Locate the cell with the specified text and output its [x, y] center coordinate. 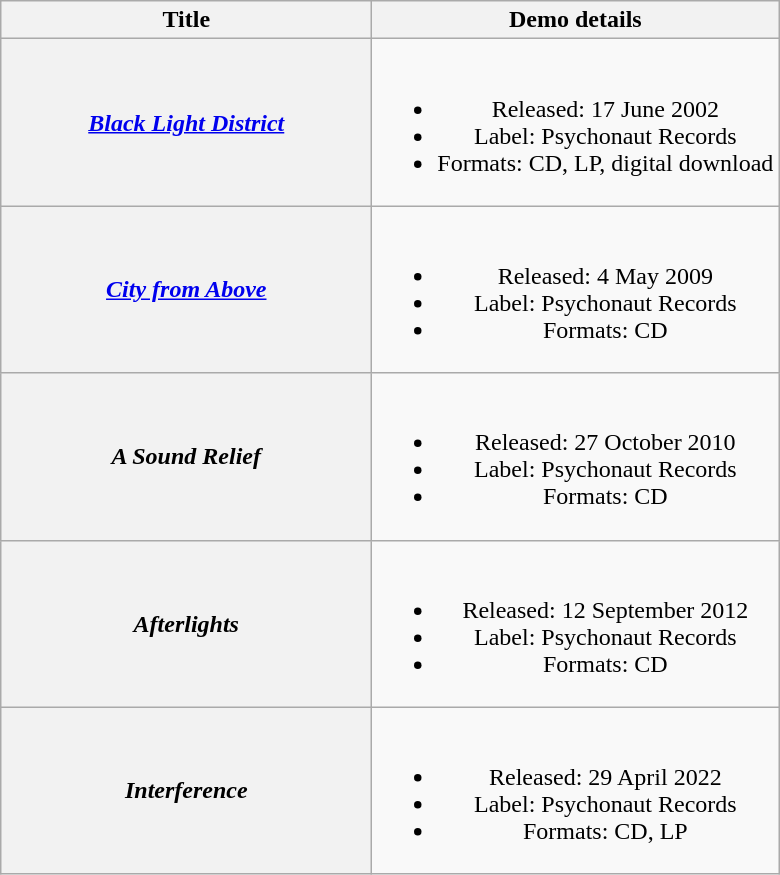
Released: 12 September 2012Label: Psychonaut RecordsFormats: CD [576, 624]
Released: 4 May 2009Label: Psychonaut RecordsFormats: CD [576, 290]
Released: 17 June 2002Label: Psychonaut RecordsFormats: CD, LP, digital download [576, 122]
Black Light District [186, 122]
A Sound Relief [186, 456]
Afterlights [186, 624]
City from Above [186, 290]
Released: 29 April 2022Label: Psychonaut RecordsFormats: CD, LP [576, 790]
Interference [186, 790]
Demo details [576, 20]
Released: 27 October 2010Label: Psychonaut RecordsFormats: CD [576, 456]
Title [186, 20]
